Capture the cell that displays the provided text and extract its (X, Y) central coordinate. 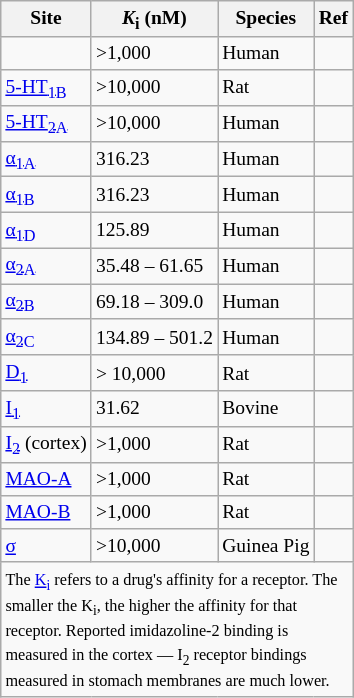
> 10,000 (154, 373)
α2B (46, 302)
Bovine (266, 409)
Guinea Pig (266, 546)
α1D (46, 230)
5-HT2A (46, 123)
MAO-B (46, 512)
125.89 (154, 230)
σ (46, 546)
69.18 – 309.0 (154, 302)
D1 (46, 373)
35.48 – 61.65 (154, 266)
MAO-A (46, 478)
Species (266, 19)
α1B (46, 195)
5-HT1B (46, 88)
Ref (334, 19)
134.89 – 501.2 (154, 337)
I1 (46, 409)
α1A (46, 159)
I2 (cortex) (46, 444)
31.62 (154, 409)
α2A (46, 266)
α2C (46, 337)
Site (46, 19)
Ki (nM) (154, 19)
